For the text-containing cell, return its midpoint in (x, y) coordinate format. 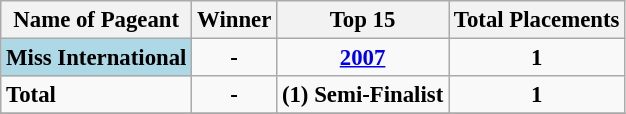
Name of Pageant (96, 20)
Total (96, 95)
2007 (363, 58)
(1) Semi-Finalist (363, 95)
Total Placements (537, 20)
Winner (234, 20)
Top 15 (363, 20)
Miss International (96, 58)
